Provide the [X, Y] coordinate of the cell's center where the given text is located.  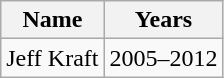
Years [164, 20]
Name [52, 20]
Jeff Kraft [52, 58]
2005–2012 [164, 58]
